Pinpoint the cell where the given text exists, returning its (x, y) midpoint coordinate. 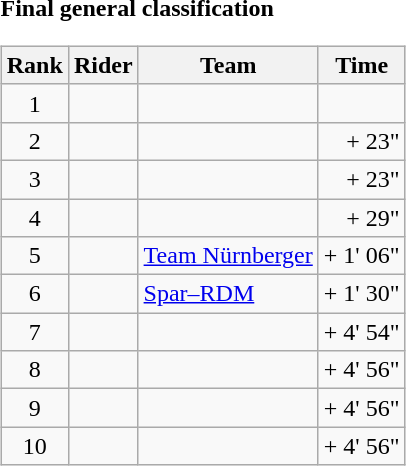
Rider (103, 65)
Spar–RDM (228, 294)
+ 1' 06" (362, 256)
+ 29" (362, 217)
4 (34, 217)
2 (34, 141)
6 (34, 294)
Team Nürnberger (228, 256)
8 (34, 370)
Time (362, 65)
Team (228, 65)
1 (34, 103)
10 (34, 446)
7 (34, 332)
+ 4' 54" (362, 332)
+ 1' 30" (362, 294)
Rank (34, 65)
3 (34, 179)
9 (34, 408)
5 (34, 256)
